Find where the given text appears and provide that cell's center as (X, Y) coordinate. 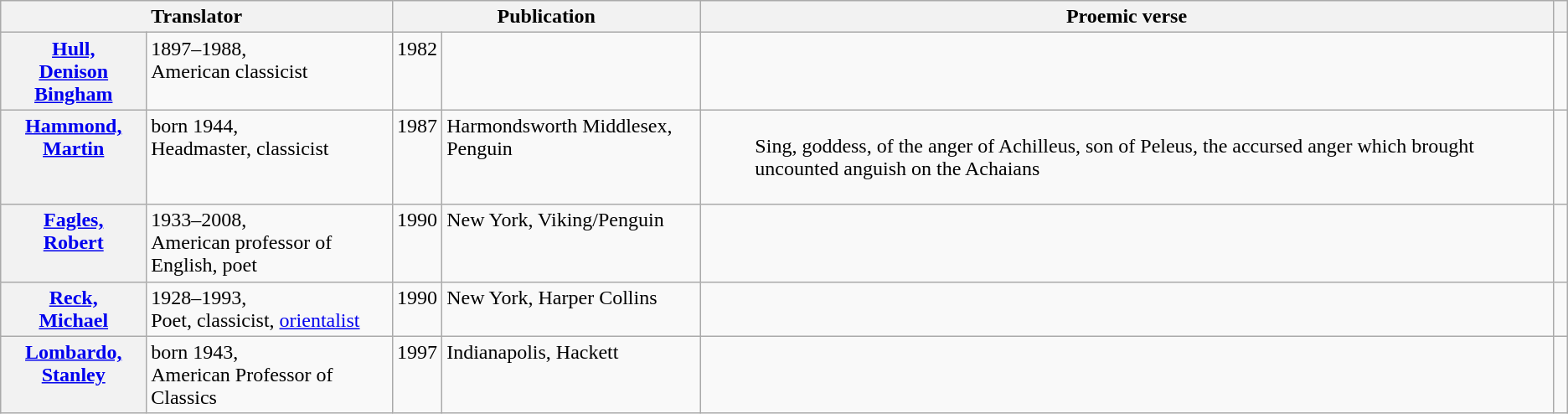
Hammond,Martin (74, 158)
Fagles,Robert (74, 243)
New York, Viking/Penguin (571, 243)
1982 (417, 71)
Lombardo,Stanley (74, 375)
1933–2008,American professor of English, poet (270, 243)
New York, Harper Collins (571, 308)
1928–1993,Poet, classicist, orientalist (270, 308)
Publication (546, 17)
1897–1988,American classicist (270, 71)
Sing, goddess, of the anger of Achilleus, son of Peleus, the accursed anger which brought uncounted anguish on the Achaians (1127, 158)
1987 (417, 158)
born 1944,Headmaster, classicist (270, 158)
Hull,Denison Bingham (74, 71)
1997 (417, 375)
born 1943,American Professor of Classics (270, 375)
Translator (197, 17)
Harmondsworth Middlesex, Penguin (571, 158)
Indianapolis, Hackett (571, 375)
Proemic verse (1127, 17)
Reck,Michael (74, 308)
